Return (X, Y) of the center of cell containing provided text 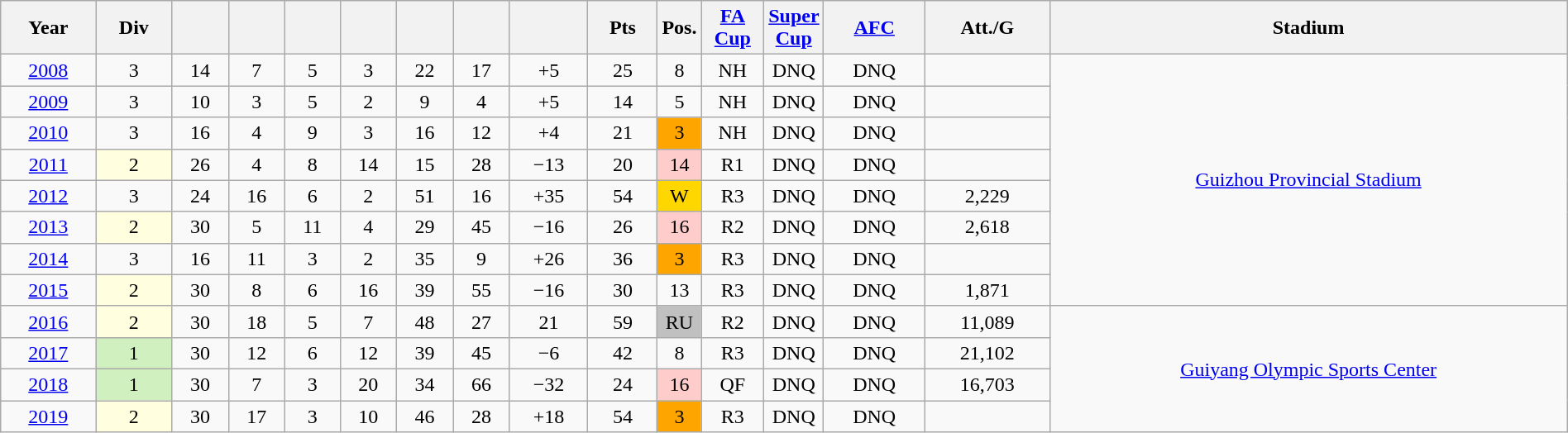
+18 (549, 416)
+26 (549, 259)
Att./G (987, 28)
18 (256, 321)
Guizhou Provincial Stadium (1308, 180)
16,703 (987, 384)
2011 (48, 164)
FA Cup (733, 28)
46 (424, 416)
27 (481, 321)
2015 (48, 290)
−6 (549, 353)
15 (424, 164)
2012 (48, 196)
29 (424, 227)
QF (733, 384)
Super Cup (794, 28)
2016 (48, 321)
2017 (48, 353)
66 (481, 384)
21,102 (987, 353)
42 (623, 353)
59 (623, 321)
R1 (733, 164)
51 (424, 196)
48 (424, 321)
2019 (48, 416)
AFC (875, 28)
W (680, 196)
2,618 (987, 227)
36 (623, 259)
Div (134, 28)
RU (680, 321)
Stadium (1308, 28)
+35 (549, 196)
2018 (48, 384)
34 (424, 384)
Guiyang Olympic Sports Center (1308, 369)
22 (424, 70)
2009 (48, 102)
2013 (48, 227)
25 (623, 70)
−32 (549, 384)
Pos. (680, 28)
Year (48, 28)
2010 (48, 133)
1,871 (987, 290)
35 (424, 259)
13 (680, 290)
2008 (48, 70)
−13 (549, 164)
Pts (623, 28)
2,229 (987, 196)
11,089 (987, 321)
2014 (48, 259)
55 (481, 290)
+4 (549, 133)
